Determine the (x, y) coordinate at the center of the cell enclosing the given text.  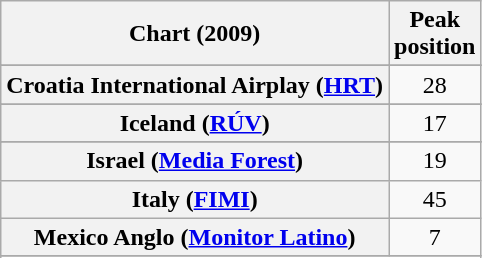
28 (435, 85)
Croatia International Airplay (HRT) (195, 85)
Chart (2009) (195, 34)
Peakposition (435, 34)
Iceland (RÚV) (195, 123)
7 (435, 237)
Mexico Anglo (Monitor Latino) (195, 237)
Italy (FIMI) (195, 199)
19 (435, 161)
17 (435, 123)
45 (435, 199)
Israel (Media Forest) (195, 161)
